From the cell containing the given text, extract its center point as [X, Y] coordinate. 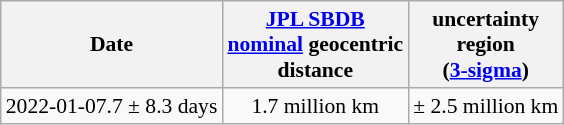
JPL SBDBnominal geocentricdistance [315, 44]
2022-01-07.7 ± 8.3 days [112, 106]
uncertaintyregion(3-sigma) [486, 44]
± 2.5 million km [486, 106]
Date [112, 44]
1.7 million km [315, 106]
